From the cell containing the given text, extract its center point as (X, Y) coordinate. 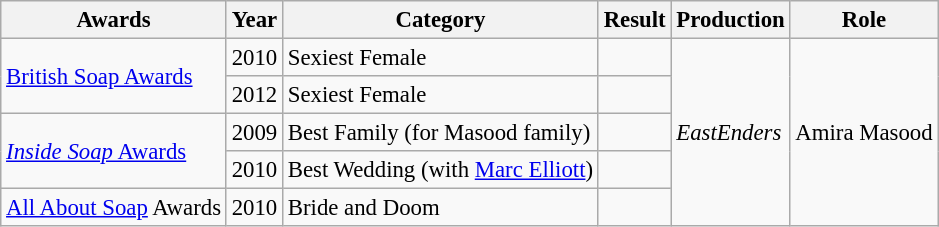
British Soap Awards (114, 76)
EastEnders (730, 133)
Inside Soap Awards (114, 152)
Role (864, 20)
All About Soap Awards (114, 208)
Production (730, 20)
Best Wedding (with Marc Elliott) (440, 170)
Category (440, 20)
Amira Masood (864, 133)
2012 (254, 95)
Best Family (for Masood family) (440, 133)
Bride and Doom (440, 208)
2009 (254, 133)
Year (254, 20)
Awards (114, 20)
Result (634, 20)
